Provide the [X, Y] coordinate of the cell's center where the given text is located.  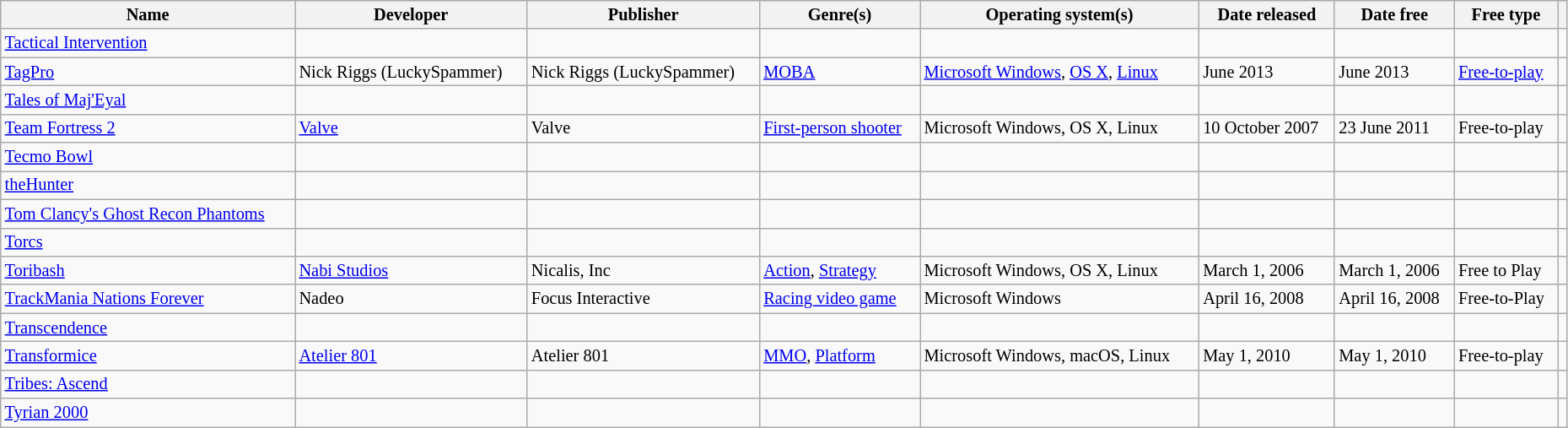
Transformice [148, 355]
Transcendence [148, 328]
theHunter [148, 185]
First-person shooter [839, 128]
Tactical Intervention [148, 43]
TagPro [148, 72]
Torcs [148, 242]
Microsoft Windows, macOS, Linux [1059, 355]
Developer [412, 14]
Tom Clancy's Ghost Recon Phantoms [148, 214]
MOBA [839, 72]
Date released [1267, 14]
Action, Strategy [839, 270]
23 June 2011 [1394, 128]
MMO, Platform [839, 355]
Tribes: Ascend [148, 384]
Racing video game [839, 299]
Focus Interactive [643, 299]
Free type [1506, 14]
Tyrian 2000 [148, 413]
Free-to-Play [1506, 299]
Nadeo [412, 299]
Toribash [148, 270]
Microsoft Windows [1059, 299]
Tecmo Bowl [148, 157]
Publisher [643, 14]
Nicalis, Inc [643, 270]
Operating system(s) [1059, 14]
Genre(s) [839, 14]
TrackMania Nations Forever [148, 299]
10 October 2007 [1267, 128]
Name [148, 14]
Date free [1394, 14]
Nabi Studios [412, 270]
Team Fortress 2 [148, 128]
Free to Play [1506, 270]
Tales of Maj'Eyal [148, 100]
